Output the [x, y] coordinate of the center of the cell containing the given text.  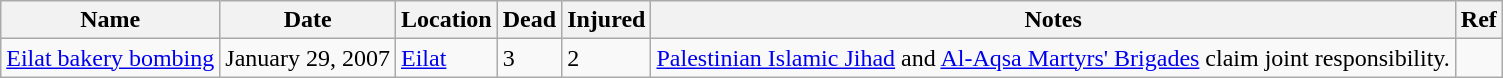
Date [308, 20]
Injured [606, 20]
Name [110, 20]
Palestinian Islamic Jihad and Al-Aqsa Martyrs' Brigades claim joint responsibility. [1053, 58]
Eilat bakery bombing [110, 58]
Ref [1478, 20]
3 [529, 58]
January 29, 2007 [308, 58]
Notes [1053, 20]
Location [446, 20]
Eilat [446, 58]
2 [606, 58]
Dead [529, 20]
